Identify which cell holds the provided text, then report its [x, y] central coordinate. 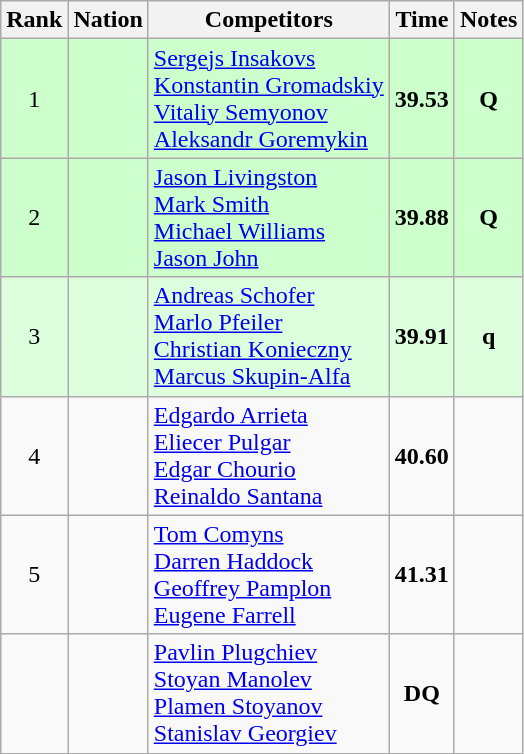
39.53 [422, 98]
Andreas SchoferMarlo PfeilerChristian KoniecznyMarcus Skupin-Alfa [268, 336]
39.91 [422, 336]
41.31 [422, 574]
Notes [488, 20]
1 [34, 98]
Rank [34, 20]
40.60 [422, 456]
Sergejs InsakovsKonstantin GromadskiyVitaliy SemyonovAleksandr Goremykin [268, 98]
Edgardo ArrietaEliecer PulgarEdgar ChourioReinaldo Santana [268, 456]
2 [34, 218]
4 [34, 456]
DQ [422, 694]
Nation [108, 20]
Pavlin PlugchievStoyan ManolevPlamen StoyanovStanislav Georgiev [268, 694]
Time [422, 20]
Tom ComynsDarren HaddockGeoffrey PamplonEugene Farrell [268, 574]
3 [34, 336]
q [488, 336]
Competitors [268, 20]
Jason LivingstonMark SmithMichael WilliamsJason John [268, 218]
5 [34, 574]
39.88 [422, 218]
